Identify which cell holds the provided text, then report its (x, y) central coordinate. 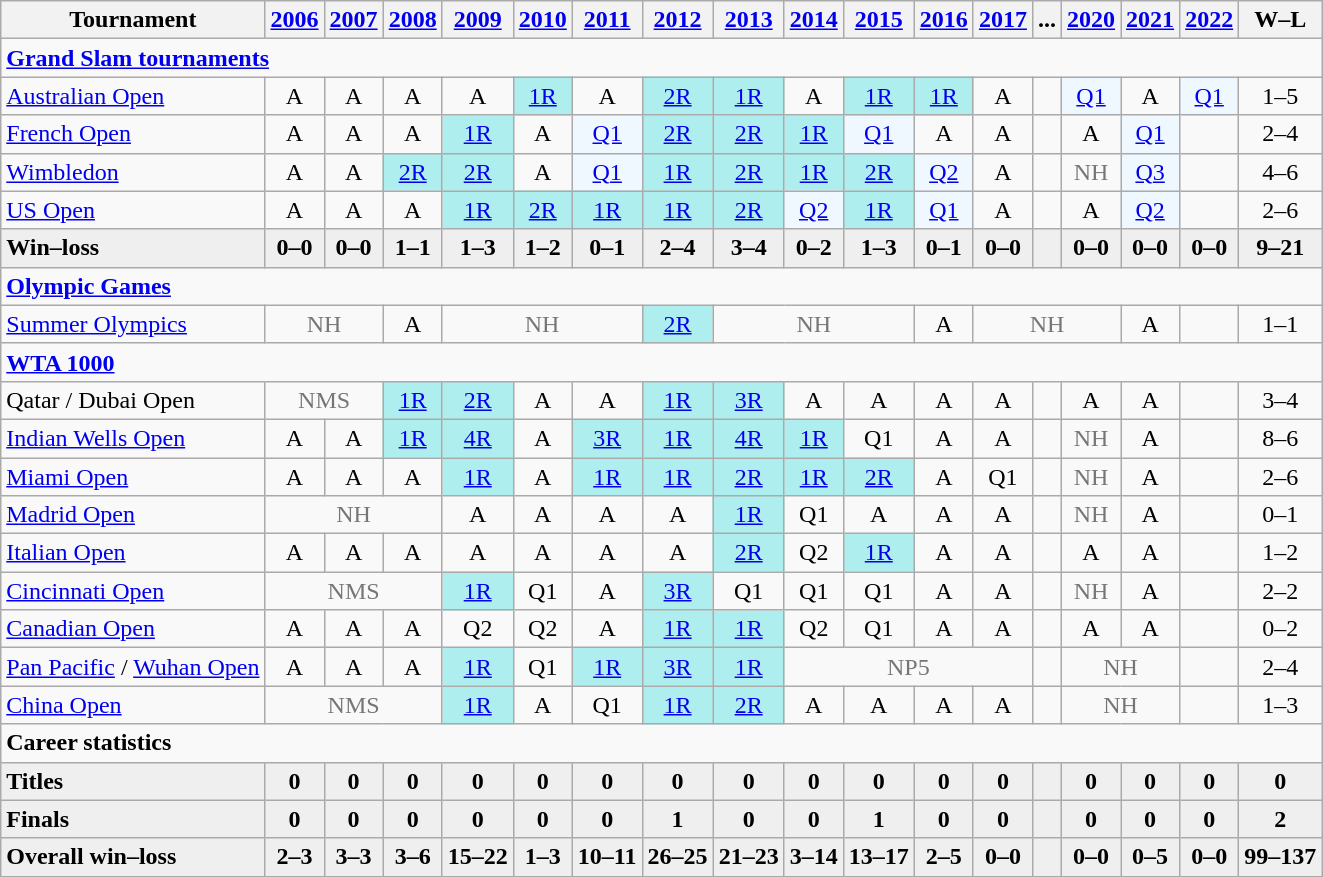
2012 (678, 20)
8–6 (1280, 438)
2–3 (294, 857)
NP5 (908, 667)
10–11 (607, 857)
Overall win–loss (133, 857)
French Open (133, 134)
... (1046, 20)
China Open (133, 705)
Summer Olympics (133, 324)
2016 (944, 20)
W–L (1280, 20)
Qatar / Dubai Open (133, 400)
2021 (1150, 20)
2015 (878, 20)
WTA 1000 (662, 362)
4–6 (1280, 172)
Wimbledon (133, 172)
Cincinnati Open (133, 591)
2017 (1002, 20)
Australian Open (133, 96)
2014 (814, 20)
3–3 (354, 857)
Canadian Open (133, 629)
Miami Open (133, 477)
2009 (478, 20)
13–17 (878, 857)
2–2 (1280, 591)
Titles (133, 781)
9–21 (1280, 248)
2013 (748, 20)
2–5 (944, 857)
21–23 (748, 857)
0–5 (1150, 857)
Tournament (133, 20)
Olympic Games (662, 286)
2010 (542, 20)
2020 (1092, 20)
Q3 (1150, 172)
Career statistics (662, 743)
1–5 (1280, 96)
3–6 (412, 857)
2022 (1210, 20)
Grand Slam tournaments (662, 58)
26–25 (678, 857)
Italian Open (133, 553)
Madrid Open (133, 515)
2007 (354, 20)
15–22 (478, 857)
Finals (133, 819)
Indian Wells Open (133, 438)
2006 (294, 20)
2011 (607, 20)
Win–loss (133, 248)
2 (1280, 819)
99–137 (1280, 857)
Pan Pacific / Wuhan Open (133, 667)
3–14 (814, 857)
2008 (412, 20)
US Open (133, 210)
